Detect which cell encompasses the target text, then output its [x, y] center coordinate. 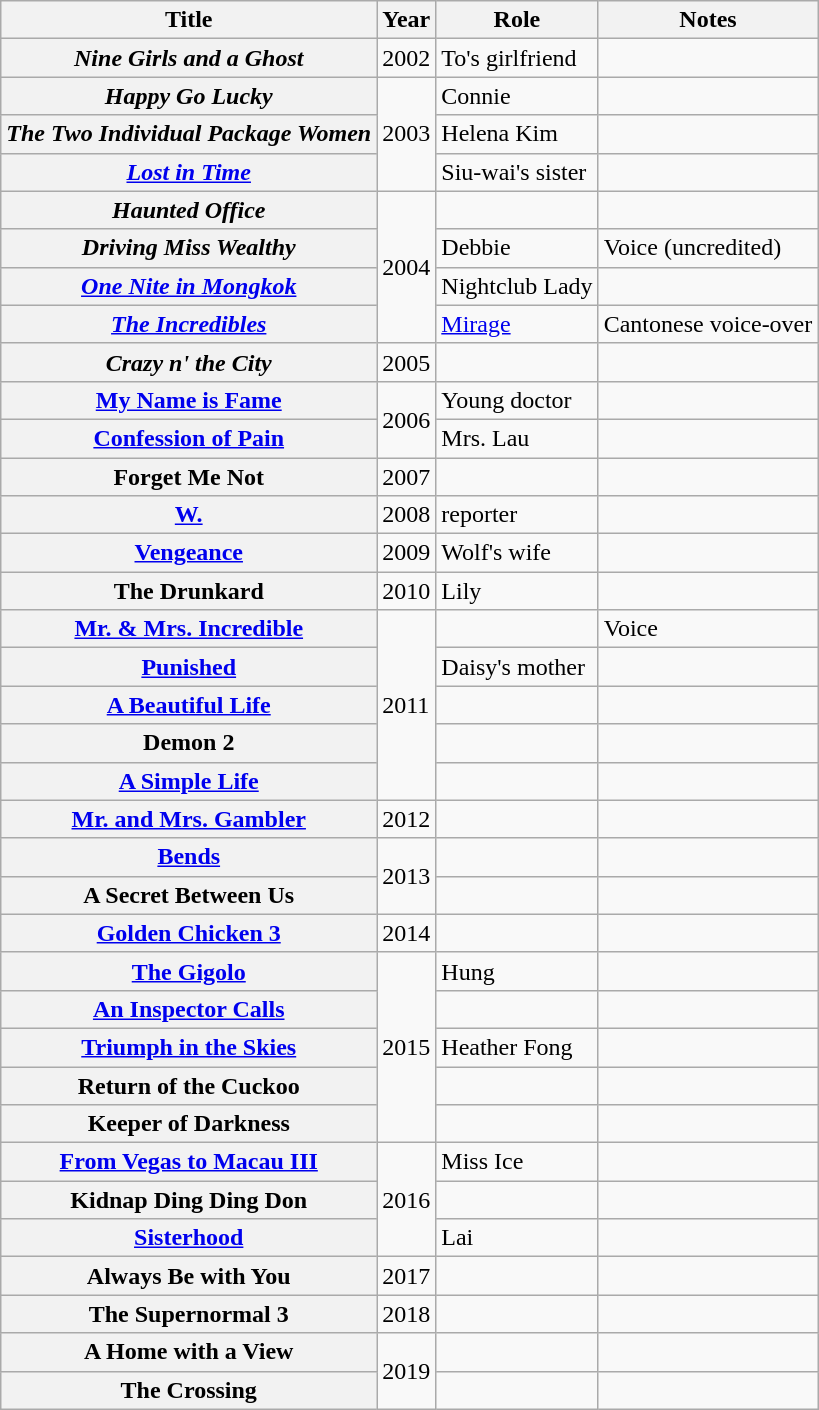
Forget Me Not [189, 477]
Mr. and Mrs. Gambler [189, 819]
reporter [517, 515]
Kidnap Ding Ding Don [189, 1200]
2017 [406, 1276]
2015 [406, 1047]
W. [189, 515]
Always Be with You [189, 1276]
Vengeance [189, 553]
A Secret Between Us [189, 895]
Cantonese voice-over [708, 324]
2010 [406, 591]
Debbie [517, 248]
2006 [406, 419]
2016 [406, 1200]
Lai [517, 1238]
Driving Miss Wealthy [189, 248]
Crazy n' the City [189, 362]
Mirage [517, 324]
Mr. & Mrs. Incredible [189, 629]
From Vegas to Macau III [189, 1162]
2019 [406, 1371]
Golden Chicken 3 [189, 933]
2012 [406, 819]
2004 [406, 267]
2018 [406, 1314]
2002 [406, 58]
Mrs. Lau [517, 438]
The Crossing [189, 1390]
2005 [406, 362]
2007 [406, 477]
Connie [517, 96]
Role [517, 20]
My Name is Fame [189, 400]
To's girlfriend [517, 58]
Haunted Office [189, 210]
The Incredibles [189, 324]
The Two Individual Package Women [189, 134]
2011 [406, 705]
Demon 2 [189, 743]
Confession of Pain [189, 438]
Year [406, 20]
2003 [406, 134]
The Drunkard [189, 591]
A Home with a View [189, 1352]
Title [189, 20]
2014 [406, 933]
The Supernormal 3 [189, 1314]
A Beautiful Life [189, 705]
Sisterhood [189, 1238]
Voice (uncredited) [708, 248]
Nine Girls and a Ghost [189, 58]
The Gigolo [189, 971]
Notes [708, 20]
Triumph in the Skies [189, 1047]
An Inspector Calls [189, 1009]
Return of the Cuckoo [189, 1085]
Nightclub Lady [517, 286]
Miss Ice [517, 1162]
Helena Kim [517, 134]
Lost in Time [189, 172]
A Simple Life [189, 781]
Bends [189, 857]
Happy Go Lucky [189, 96]
Lily [517, 591]
Keeper of Darkness [189, 1124]
Heather Fong [517, 1047]
Siu-wai's sister [517, 172]
Punished [189, 667]
Young doctor [517, 400]
Wolf's wife [517, 553]
2013 [406, 876]
2008 [406, 515]
2009 [406, 553]
Daisy's mother [517, 667]
One Nite in Mongkok [189, 286]
Hung [517, 971]
Voice [708, 629]
